Capture the cell that displays the provided text and extract its (x, y) central coordinate. 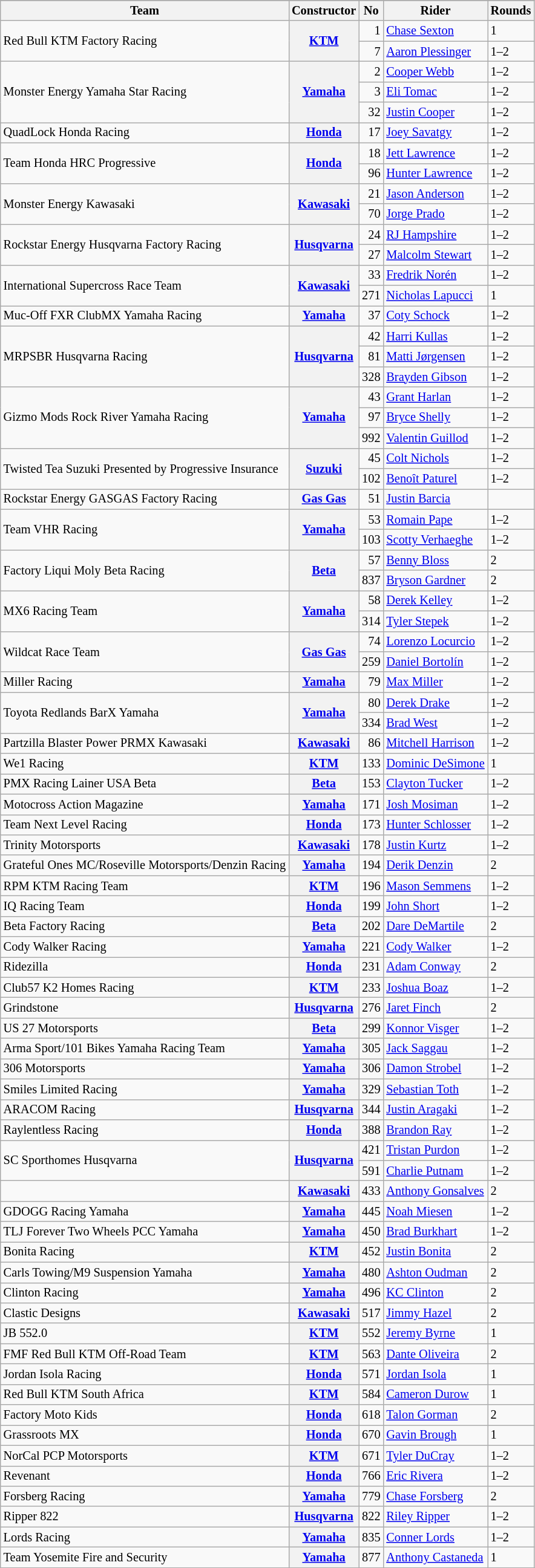
Justin Barcia (435, 499)
496 (371, 1293)
Derik Denzin (435, 865)
Suzuki (324, 468)
Chase Forsberg (435, 1496)
Jimmy Hazel (435, 1313)
Mitchell Harrison (435, 743)
Aaron Plessinger (435, 51)
670 (371, 1435)
Mason Semmens (435, 886)
299 (371, 1028)
Daniel Bortolín (435, 662)
Rockstar Energy Husqvarna Factory Racing (145, 244)
Fredrik Norén (435, 275)
Tyler DuCray (435, 1456)
314 (371, 621)
Rounds (511, 10)
Jett Lawrence (435, 153)
306 Motorsports (145, 1069)
80 (371, 703)
18 (371, 153)
766 (371, 1476)
329 (371, 1089)
Coty Schock (435, 316)
452 (371, 1252)
33 (371, 275)
PMX Racing Lainer USA Beta (145, 784)
FMF Red Bull KTM Off-Road Team (145, 1354)
Grant Harlan (435, 397)
433 (371, 1191)
Bryce Shelly (435, 417)
Grindstone (145, 1008)
584 (371, 1394)
81 (371, 356)
517 (371, 1313)
Ripper 822 (145, 1517)
Valentin Guillod (435, 438)
837 (371, 581)
Jeremy Byrne (435, 1333)
7 (371, 51)
Jorge Prado (435, 214)
Anthony Gonsalves (435, 1191)
992 (371, 438)
178 (371, 845)
37 (371, 316)
Lorenzo Locurcio (435, 642)
Lords Racing (145, 1537)
Justin Bonita (435, 1252)
Club57 K2 Homes Racing (145, 987)
86 (371, 743)
618 (371, 1415)
Josh Mosiman (435, 804)
344 (371, 1110)
196 (371, 886)
JB 552.0 (145, 1333)
Jason Anderson (435, 194)
MX6 Racing Team (145, 611)
Ashton Oudman (435, 1272)
133 (371, 764)
32 (371, 112)
153 (371, 784)
Team Next Level Racing (145, 825)
Justin Cooper (435, 112)
Rider (435, 10)
877 (371, 1557)
Dante Oliveira (435, 1354)
779 (371, 1496)
97 (371, 417)
Grateful Ones MC/Roseville Motorsports/Denzin Racing (145, 865)
Brayden Gibson (435, 377)
103 (371, 539)
Jack Saggau (435, 1049)
51 (371, 499)
202 (371, 926)
Toyota Redlands BarX Yamaha (145, 712)
306 (371, 1069)
552 (371, 1333)
Dominic DeSimone (435, 764)
96 (371, 174)
450 (371, 1232)
Gavin Brough (435, 1435)
24 (371, 235)
Brandon Ray (435, 1130)
Damon Strobel (435, 1069)
Matti Jørgensen (435, 356)
3 (371, 92)
571 (371, 1374)
58 (371, 600)
Beta Factory Racing (145, 926)
Dare DeMartile (435, 926)
Cameron Durow (435, 1394)
Raylentless Racing (145, 1130)
Harri Kullas (435, 336)
Factory Liqui Moly Beta Racing (145, 570)
Romain Pape (435, 519)
Carls Towing/M9 Suspension Yamaha (145, 1272)
Benoît Paturel (435, 478)
ARACOM Racing (145, 1110)
RPM KTM Racing Team (145, 886)
Tristan Purdon (435, 1150)
Joshua Boaz (435, 987)
Clastic Designs (145, 1313)
No (371, 10)
Tyler Stepek (435, 621)
591 (371, 1171)
102 (371, 478)
421 (371, 1150)
Conner Lords (435, 1537)
Ridezilla (145, 967)
Red Bull KTM Factory Racing (145, 41)
Team VHR Racing (145, 530)
QuadLock Honda Racing (145, 132)
Eric Rivera (435, 1476)
TLJ Forever Two Wheels PCC Yamaha (145, 1232)
271 (371, 296)
Cody Walker (435, 947)
Nicholas Lapucci (435, 296)
Talon Gorman (435, 1415)
GDOGG Racing Yamaha (145, 1211)
835 (371, 1537)
RJ Hampshire (435, 235)
563 (371, 1354)
NorCal PCP Motorsports (145, 1456)
822 (371, 1517)
Jaret Finch (435, 1008)
Forsberg Racing (145, 1496)
Brad West (435, 723)
Max Miller (435, 682)
Cooper Webb (435, 71)
221 (371, 947)
43 (371, 397)
Team Honda HRC Progressive (145, 163)
199 (371, 906)
Anthony Castaneda (435, 1557)
Miller Racing (145, 682)
Charlie Putnam (435, 1171)
42 (371, 336)
Noah Miesen (435, 1211)
Trinity Motorsports (145, 845)
Justin Kurtz (435, 845)
Smiles Limited Racing (145, 1089)
171 (371, 804)
Partzilla Blaster Power PRMX Kawasaki (145, 743)
Revenant (145, 1476)
Team (145, 10)
Konnor Visger (435, 1028)
445 (371, 1211)
Hunter Lawrence (435, 174)
45 (371, 458)
MRPSBR Husqvarna Racing (145, 357)
Derek Kelley (435, 600)
Bryson Gardner (435, 581)
328 (371, 377)
Grassroots MX (145, 1435)
79 (371, 682)
Team Yosemite Fire and Security (145, 1557)
305 (371, 1049)
Eli Tomac (435, 92)
Justin Aragaki (435, 1110)
173 (371, 825)
Clayton Tucker (435, 784)
Bonita Racing (145, 1252)
Monster Energy Kawasaki (145, 203)
International Supercross Race Team (145, 285)
Factory Moto Kids (145, 1415)
Cody Walker Racing (145, 947)
Derek Drake (435, 703)
231 (371, 967)
Constructor (324, 10)
Arma Sport/101 Bikes Yamaha Racing Team (145, 1049)
We1 Racing (145, 764)
53 (371, 519)
388 (371, 1130)
Wildcat Race Team (145, 652)
Sebastian Toth (435, 1089)
Adam Conway (435, 967)
Jordan Isola Racing (145, 1374)
Joey Savatgy (435, 132)
334 (371, 723)
Clinton Racing (145, 1293)
Monster Energy Yamaha Star Racing (145, 92)
Brad Burkhart (435, 1232)
Malcolm Stewart (435, 255)
Hunter Schlosser (435, 825)
Riley Ripper (435, 1517)
Jordan Isola (435, 1374)
Motocross Action Magazine (145, 804)
480 (371, 1272)
276 (371, 1008)
Red Bull KTM South Africa (145, 1394)
IQ Racing Team (145, 906)
57 (371, 560)
KC Clinton (435, 1293)
671 (371, 1456)
259 (371, 662)
233 (371, 987)
Rockstar Energy GASGAS Factory Racing (145, 499)
Colt Nichols (435, 458)
27 (371, 255)
Scotty Verhaeghe (435, 539)
21 (371, 194)
Twisted Tea Suzuki Presented by Progressive Insurance (145, 468)
70 (371, 214)
17 (371, 132)
Muc-Off FXR ClubMX Yamaha Racing (145, 316)
Benny Bloss (435, 560)
Gizmo Mods Rock River Yamaha Racing (145, 417)
74 (371, 642)
Chase Sexton (435, 31)
US 27 Motorsports (145, 1028)
194 (371, 865)
John Short (435, 906)
SC Sporthomes Husqvarna (145, 1160)
